Identify which cell holds the provided text, then report its [X, Y] central coordinate. 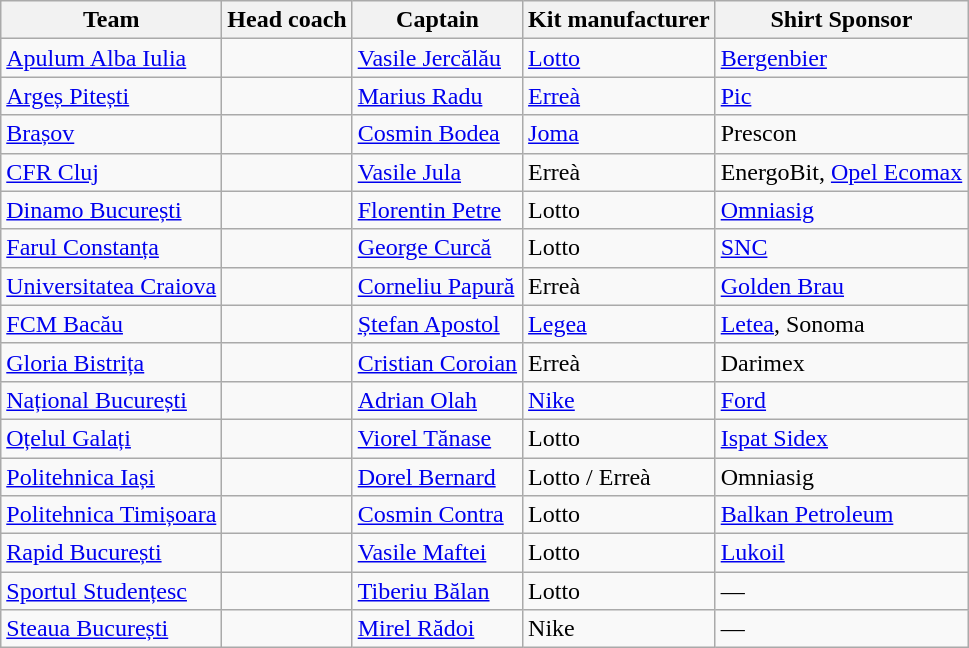
Dinamo București [112, 210]
Apulum Alba Iulia [112, 58]
Kit manufacturer [620, 20]
Vasile Maftei [437, 553]
Argeș Pitești [112, 96]
Universitatea Craiova [112, 286]
Golden Brau [842, 286]
SNC [842, 248]
Cristian Coroian [437, 362]
Steaua București [112, 629]
Adrian Olah [437, 400]
George Curcă [437, 248]
Cosmin Contra [437, 515]
Oțelul Galați [112, 438]
Captain [437, 20]
Lukoil [842, 553]
Politehnica Iași [112, 477]
Ford [842, 400]
Marius Radu [437, 96]
CFR Cluj [112, 172]
Brașov [112, 134]
Politehnica Timișoara [112, 515]
Dorel Bernard [437, 477]
Mirel Rădoi [437, 629]
Vasile Jercălău [437, 58]
FCM Bacău [112, 324]
Corneliu Papură [437, 286]
Rapid București [112, 553]
Gloria Bistrița [112, 362]
Balkan Petroleum [842, 515]
Darimex [842, 362]
EnergoBit, Opel Ecomax [842, 172]
Bergenbier [842, 58]
Tiberiu Bălan [437, 591]
Pic [842, 96]
Cosmin Bodea [437, 134]
Ispat Sidex [842, 438]
Vasile Jula [437, 172]
Național București [112, 400]
Prescon [842, 134]
Viorel Tănase [437, 438]
Letea, Sonoma [842, 324]
Sportul Studențesc [112, 591]
Head coach [287, 20]
Team [112, 20]
Farul Constanța [112, 248]
Florentin Petre [437, 210]
Legea [620, 324]
Shirt Sponsor [842, 20]
Joma [620, 134]
Ștefan Apostol [437, 324]
Lotto / Erreà [620, 477]
